Provide the [x, y] coordinate of the cell's center where the given text is located.  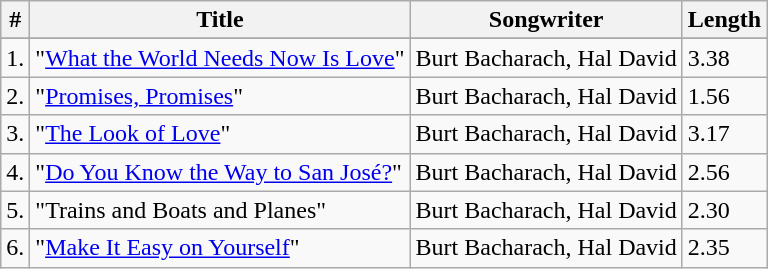
"Make It Easy on Yourself" [220, 248]
# [16, 20]
1. [16, 58]
Songwriter [546, 20]
"Do You Know the Way to San José?" [220, 172]
2.56 [724, 172]
1.56 [724, 96]
Title [220, 20]
3.17 [724, 134]
Length [724, 20]
4. [16, 172]
"Trains and Boats and Planes" [220, 210]
3. [16, 134]
5. [16, 210]
"What the World Needs Now Is Love" [220, 58]
2.30 [724, 210]
2.35 [724, 248]
3.38 [724, 58]
2. [16, 96]
"The Look of Love" [220, 134]
6. [16, 248]
"Promises, Promises" [220, 96]
